Extract the [x, y] coordinate from the center of the cell holding the provided text.  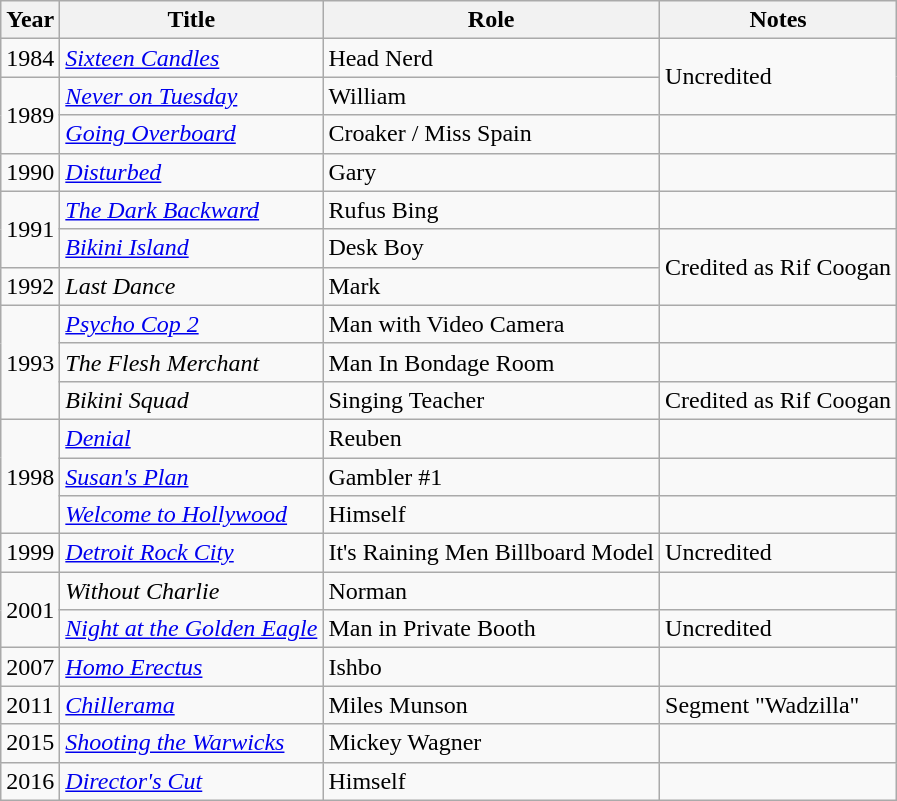
Singing Teacher [492, 400]
2015 [30, 743]
1999 [30, 553]
1984 [30, 58]
Disturbed [192, 172]
Never on Tuesday [192, 96]
1990 [30, 172]
Chillerama [192, 705]
The Flesh Merchant [192, 362]
Last Dance [192, 286]
Detroit Rock City [192, 553]
Norman [492, 591]
Role [492, 20]
Desk Boy [492, 248]
Susan's Plan [192, 477]
William [492, 96]
2011 [30, 705]
1989 [30, 115]
2001 [30, 610]
Ishbo [492, 667]
1993 [30, 362]
Man In Bondage Room [492, 362]
Man in Private Booth [492, 629]
Miles Munson [492, 705]
2016 [30, 781]
Night at the Golden Eagle [192, 629]
Title [192, 20]
1991 [30, 229]
Gambler #1 [492, 477]
Bikini Island [192, 248]
Denial [192, 438]
Psycho Cop 2 [192, 324]
Mickey Wagner [492, 743]
Man with Video Camera [492, 324]
Reuben [492, 438]
Homo Erectus [192, 667]
Croaker / Miss Spain [492, 134]
It's Raining Men Billboard Model [492, 553]
Without Charlie [192, 591]
The Dark Backward [192, 210]
Going Overboard [192, 134]
1998 [30, 476]
Notes [778, 20]
1992 [30, 286]
Gary [492, 172]
Director's Cut [192, 781]
Head Nerd [492, 58]
Mark [492, 286]
2007 [30, 667]
Bikini Squad [192, 400]
Welcome to Hollywood [192, 515]
Rufus Bing [492, 210]
Shooting the Warwicks [192, 743]
Sixteen Candles [192, 58]
Segment "Wadzilla" [778, 705]
Year [30, 20]
